Return the [x, y] coordinate for the center point of the cell that contains the specified text.  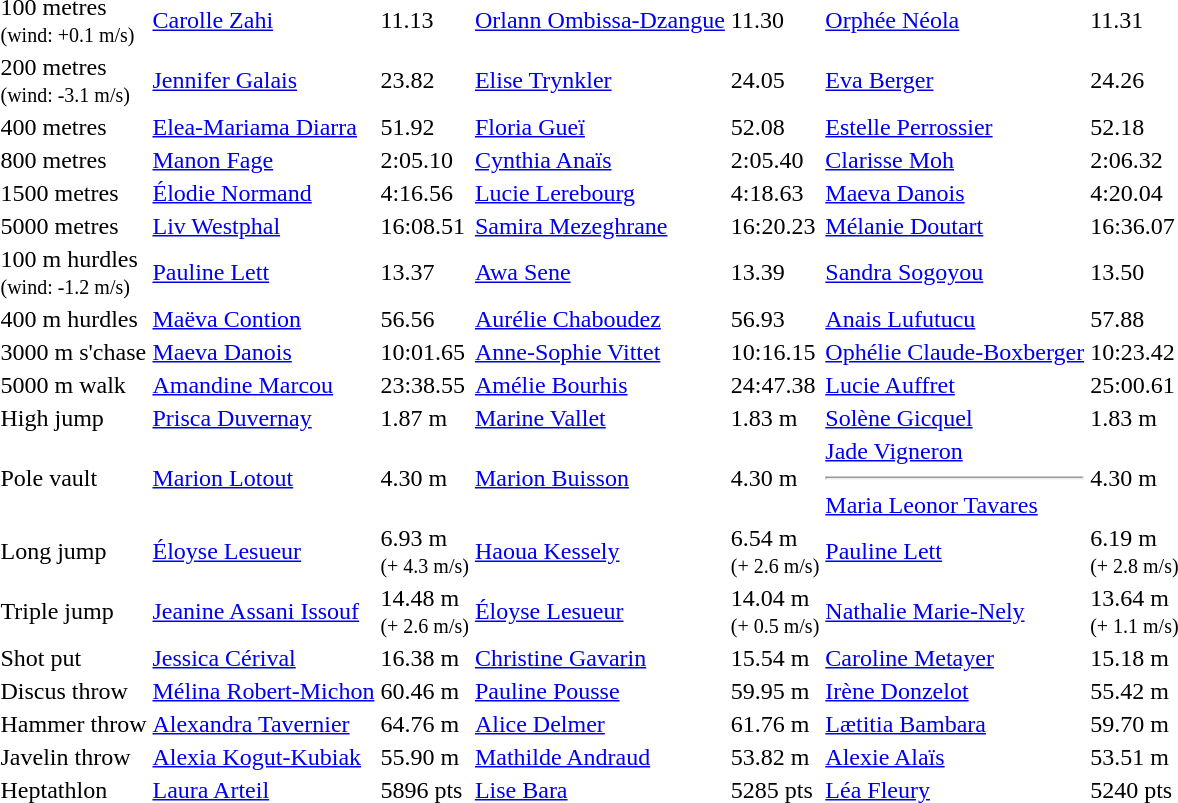
1.83 m [774, 418]
Maëva Contion [264, 319]
Alexia Kogut-Kubiak [264, 757]
Marion Buisson [600, 478]
14.04 m(+ 0.5 m/s) [774, 612]
13.37 [424, 272]
Haoua Kessely [600, 552]
59.95 m [774, 691]
16:20.23 [774, 226]
Clarisse Moh [955, 160]
24.05 [774, 80]
10:01.65 [424, 352]
Lucie Auffret [955, 385]
64.76 m [424, 724]
55.90 m [424, 757]
4:18.63 [774, 193]
Alexie Alaïs [955, 757]
Caroline Metayer [955, 658]
Elise Trynkler [600, 80]
Cynthia Anaïs [600, 160]
Amandine Marcou [264, 385]
Floria Gueï [600, 127]
Jessica Cérival [264, 658]
15.54 m [774, 658]
4:16.56 [424, 193]
Irène Donzelot [955, 691]
Alexandra Tavernier [264, 724]
Elea-Mariama Diarra [264, 127]
Awa Sene [600, 272]
Manon Fage [264, 160]
10:16.15 [774, 352]
24:47.38 [774, 385]
Jade VigneronMaria Leonor Tavares [955, 478]
6.93 m(+ 4.3 m/s) [424, 552]
61.76 m [774, 724]
Samira Mezeghrane [600, 226]
Marine Vallet [600, 418]
52.08 [774, 127]
Alice Delmer [600, 724]
Mélina Robert-Michon [264, 691]
Jennifer Galais [264, 80]
Élodie Normand [264, 193]
Lætitia Bambara [955, 724]
60.46 m [424, 691]
Pauline Pousse [600, 691]
Mélanie Doutart [955, 226]
Anais Lufutucu [955, 319]
Amélie Bourhis [600, 385]
Eva Berger [955, 80]
Aurélie Chaboudez [600, 319]
Jeanine Assani Issouf [264, 612]
Nathalie Marie-Nely [955, 612]
56.56 [424, 319]
23.82 [424, 80]
1.87 m [424, 418]
Sandra Sogoyou [955, 272]
2:05.40 [774, 160]
Anne-Sophie Vittet [600, 352]
Solène Gicquel [955, 418]
16:08.51 [424, 226]
Mathilde Andraud [600, 757]
14.48 m(+ 2.6 m/s) [424, 612]
Lucie Lerebourg [600, 193]
Prisca Duvernay [264, 418]
23:38.55 [424, 385]
Estelle Perrossier [955, 127]
6.54 m(+ 2.6 m/s) [774, 552]
51.92 [424, 127]
Christine Gavarin [600, 658]
56.93 [774, 319]
13.39 [774, 272]
53.82 m [774, 757]
2:05.10 [424, 160]
Ophélie Claude-Boxberger [955, 352]
16.38 m [424, 658]
Liv Westphal [264, 226]
Marion Lotout [264, 478]
